Locate the cell with the specified text and output its (X, Y) center coordinate. 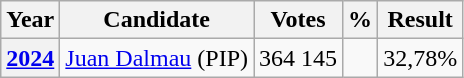
Year (30, 20)
Result (420, 20)
% (360, 20)
2024 (30, 58)
Juan Dalmau (PIP) (157, 58)
32,78% (420, 58)
364 145 (298, 58)
Candidate (157, 20)
Votes (298, 20)
